Return (x, y) of the center of cell containing provided text 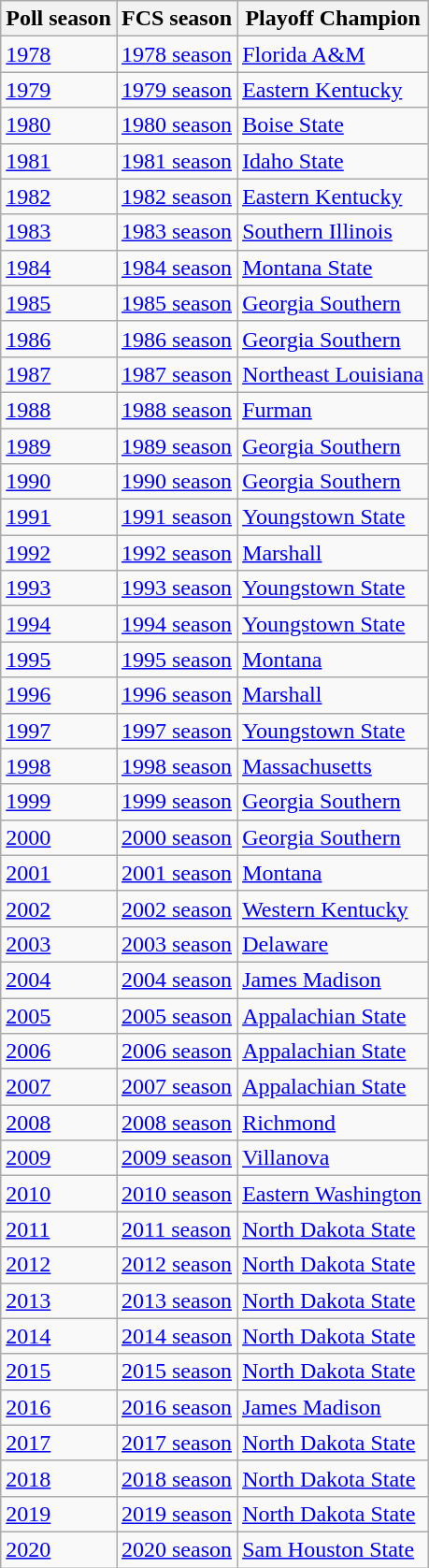
Sam Houston State (333, 1549)
1979 season (176, 90)
1983 season (176, 232)
2000 season (176, 837)
Massachusetts (333, 766)
2011 season (176, 1229)
2018 (59, 1478)
2016 season (176, 1407)
1984 (59, 268)
2002 (59, 908)
2001 season (176, 873)
1993 season (176, 588)
Florida A&M (333, 54)
1989 season (176, 446)
Western Kentucky (333, 908)
2020 season (176, 1549)
2017 season (176, 1443)
2010 (59, 1194)
2004 (59, 980)
1991 season (176, 517)
1994 (59, 624)
2013 (59, 1300)
1994 season (176, 624)
Montana State (333, 268)
1988 (59, 410)
Furman (333, 410)
2006 season (176, 1052)
1999 season (176, 802)
1995 (59, 660)
Playoff Champion (333, 19)
2008 (59, 1123)
2003 (59, 944)
1992 (59, 553)
2005 (59, 1015)
2016 (59, 1407)
Poll season (59, 19)
2019 (59, 1514)
Delaware (333, 944)
Idaho State (333, 161)
1980 season (176, 125)
1997 (59, 731)
1982 (59, 196)
2014 season (176, 1336)
1999 (59, 802)
1990 (59, 482)
2008 season (176, 1123)
2020 (59, 1549)
1983 (59, 232)
1985 season (176, 303)
1986 (59, 339)
1996 season (176, 695)
1985 (59, 303)
2013 season (176, 1300)
Eastern Washington (333, 1194)
1997 season (176, 731)
2010 season (176, 1194)
2011 (59, 1229)
2005 season (176, 1015)
2006 (59, 1052)
1978 season (176, 54)
2012 (59, 1265)
1991 (59, 517)
FCS season (176, 19)
1986 season (176, 339)
1996 (59, 695)
1980 (59, 125)
2009 (59, 1158)
Villanova (333, 1158)
2004 season (176, 980)
2018 season (176, 1478)
2007 season (176, 1087)
1981 season (176, 161)
1978 (59, 54)
1988 season (176, 410)
Northeast Louisiana (333, 374)
2003 season (176, 944)
1998 season (176, 766)
Southern Illinois (333, 232)
2017 (59, 1443)
1992 season (176, 553)
1987 season (176, 374)
1989 (59, 446)
2019 season (176, 1514)
1984 season (176, 268)
Boise State (333, 125)
1990 season (176, 482)
2001 (59, 873)
1998 (59, 766)
1979 (59, 90)
2014 (59, 1336)
Richmond (333, 1123)
2000 (59, 837)
1982 season (176, 196)
1993 (59, 588)
2012 season (176, 1265)
1987 (59, 374)
2009 season (176, 1158)
2002 season (176, 908)
2015 season (176, 1372)
1995 season (176, 660)
2007 (59, 1087)
1981 (59, 161)
2015 (59, 1372)
